Locate the cell with the specified text and output its (x, y) center coordinate. 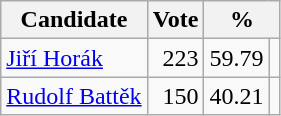
Jiří Horák (74, 58)
59.79 (236, 58)
223 (176, 58)
Vote (176, 20)
150 (176, 96)
Candidate (74, 20)
40.21 (236, 96)
Rudolf Battěk (74, 96)
% (242, 20)
